Scan for the cell matching the given text and deliver its (x, y) coordinate at center. 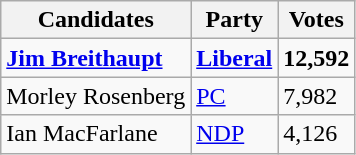
12,592 (316, 58)
PC (234, 96)
NDP (234, 134)
Morley Rosenberg (96, 96)
Liberal (234, 58)
4,126 (316, 134)
Candidates (96, 20)
Party (234, 20)
Jim Breithaupt (96, 58)
7,982 (316, 96)
Votes (316, 20)
Ian MacFarlane (96, 134)
